Pinpoint the cell where the given text exists, returning its (X, Y) midpoint coordinate. 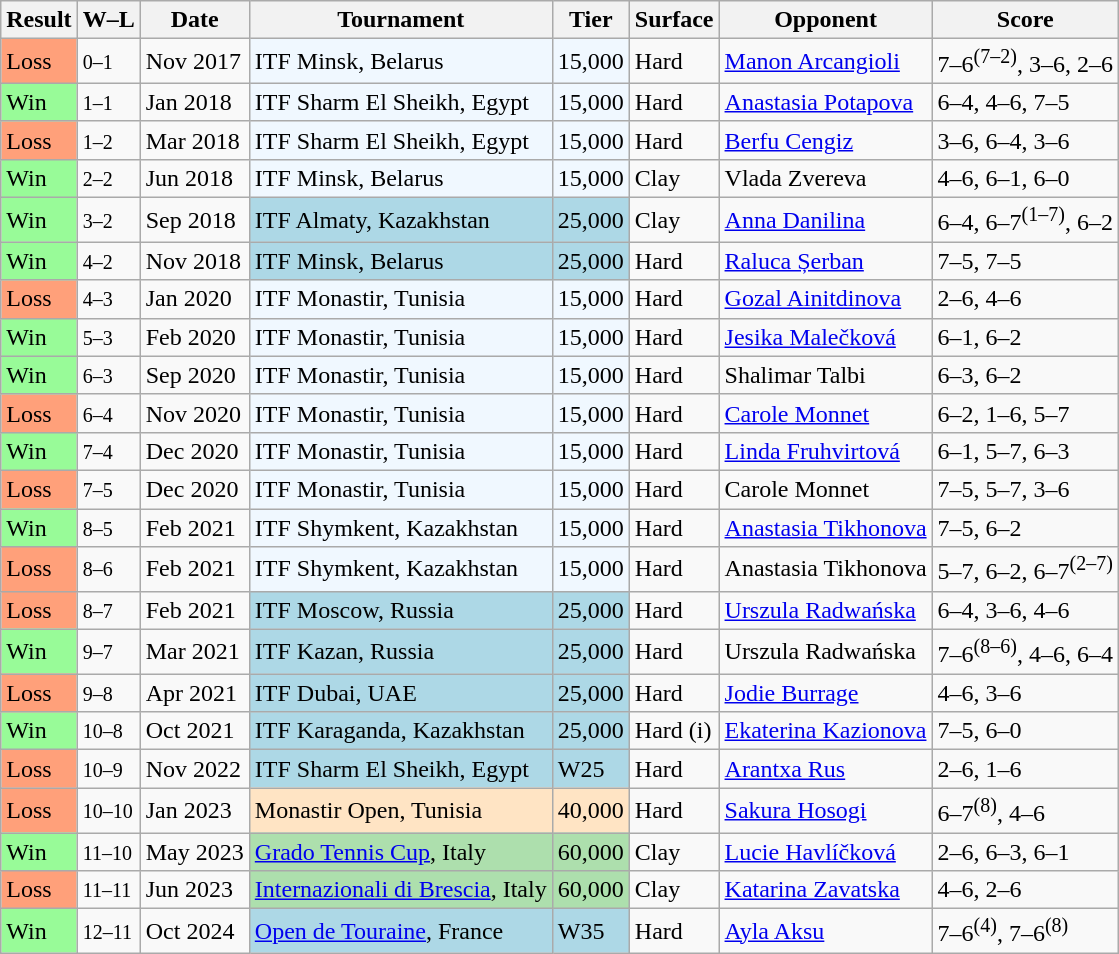
7–5, 7–5 (1025, 261)
ITF Kazan, Russia (400, 652)
Jun 2023 (194, 890)
Oct 2024 (194, 932)
Jun 2018 (194, 178)
Tournament (400, 20)
2–6, 4–6 (1025, 299)
5–3 (108, 337)
6–4, 3–6, 4–6 (1025, 610)
Anna Danilina (826, 220)
10–8 (108, 731)
Jodie Burrage (826, 693)
ITF Karaganda, Kazakhstan (400, 731)
7–6(8–6), 4–6, 6–4 (1025, 652)
Surface (674, 20)
6–3 (108, 375)
40,000 (590, 810)
9–7 (108, 652)
Jan 2020 (194, 299)
Sakura Hosogi (826, 810)
3–6, 6–4, 3–6 (1025, 140)
4–3 (108, 299)
1–2 (108, 140)
6–4 (108, 413)
2–6, 6–3, 6–1 (1025, 852)
2–6, 1–6 (1025, 769)
Nov 2018 (194, 261)
Gozal Ainitdinova (826, 299)
Opponent (826, 20)
ITF Moscow, Russia (400, 610)
1–1 (108, 102)
Open de Touraine, France (400, 932)
4–2 (108, 261)
7–5 (108, 489)
Jan 2023 (194, 810)
W–L (108, 20)
6–4, 4–6, 7–5 (1025, 102)
Oct 2021 (194, 731)
Sep 2020 (194, 375)
Score (1025, 20)
Date (194, 20)
8–6 (108, 570)
7–5, 6–2 (1025, 528)
Mar 2018 (194, 140)
Apr 2021 (194, 693)
Monastir Open, Tunisia (400, 810)
Jesika Malečková (826, 337)
11–10 (108, 852)
7–4 (108, 451)
8–5 (108, 528)
Linda Fruhvirtová (826, 451)
Hard (i) (674, 731)
7–6(4), 7–6(8) (1025, 932)
Sep 2018 (194, 220)
9–8 (108, 693)
Raluca Șerban (826, 261)
W35 (590, 932)
5–7, 6–2, 6–7(2–7) (1025, 570)
4–6, 2–6 (1025, 890)
Grado Tennis Cup, Italy (400, 852)
Lucie Havlíčková (826, 852)
7–6(7–2), 3–6, 2–6 (1025, 62)
Result (39, 20)
10–10 (108, 810)
2–2 (108, 178)
6–7(8), 4–6 (1025, 810)
Jan 2018 (194, 102)
Ekaterina Kazionova (826, 731)
ITF Dubai, UAE (400, 693)
Vlada Zvereva (826, 178)
6–1, 6–2 (1025, 337)
Nov 2017 (194, 62)
Internazionali di Brescia, Italy (400, 890)
Berfu Cengiz (826, 140)
Feb 2020 (194, 337)
0–1 (108, 62)
6–1, 5–7, 6–3 (1025, 451)
11–11 (108, 890)
Tier (590, 20)
4–6, 3–6 (1025, 693)
Anastasia Potapova (826, 102)
7–5, 6–0 (1025, 731)
W25 (590, 769)
6–2, 1–6, 5–7 (1025, 413)
Manon Arcangioli (826, 62)
Nov 2020 (194, 413)
Shalimar Talbi (826, 375)
10–9 (108, 769)
May 2023 (194, 852)
Ayla Aksu (826, 932)
8–7 (108, 610)
4–6, 6–1, 6–0 (1025, 178)
6–3, 6–2 (1025, 375)
Mar 2021 (194, 652)
Arantxa Rus (826, 769)
Nov 2022 (194, 769)
ITF Almaty, Kazakhstan (400, 220)
Katarina Zavatska (826, 890)
12–11 (108, 932)
6–4, 6–7(1–7), 6–2 (1025, 220)
3–2 (108, 220)
7–5, 5–7, 3–6 (1025, 489)
